Capture the cell that displays the provided text and extract its [X, Y] central coordinate. 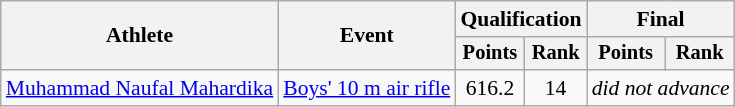
Event [366, 36]
Athlete [140, 36]
Boys' 10 m air rifle [366, 88]
Final [661, 19]
Muhammad Naufal Mahardika [140, 88]
did not advance [661, 88]
Qualification [520, 19]
14 [556, 88]
616.2 [490, 88]
